Find where the given text appears and provide that cell's center as [X, Y] coordinate. 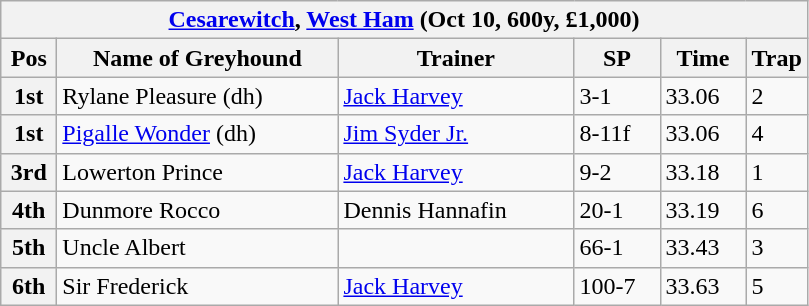
Dunmore Rocco [198, 210]
33.63 [703, 286]
3 [776, 248]
100-7 [617, 286]
5th [29, 248]
Sir Frederick [198, 286]
9-2 [617, 172]
Jim Syder Jr. [456, 134]
5 [776, 286]
8-11f [617, 134]
66-1 [617, 248]
Time [703, 58]
33.43 [703, 248]
Pigalle Wonder (dh) [198, 134]
6th [29, 286]
Rylane Pleasure (dh) [198, 96]
33.19 [703, 210]
Lowerton Prince [198, 172]
Uncle Albert [198, 248]
4th [29, 210]
20-1 [617, 210]
3rd [29, 172]
Dennis Hannafin [456, 210]
4 [776, 134]
6 [776, 210]
Trainer [456, 58]
1 [776, 172]
Name of Greyhound [198, 58]
3-1 [617, 96]
SP [617, 58]
33.18 [703, 172]
Cesarewitch, West Ham (Oct 10, 600y, £1,000) [404, 20]
2 [776, 96]
Pos [29, 58]
Trap [776, 58]
